Extract the [X, Y] coordinate from the center of the cell holding the provided text.  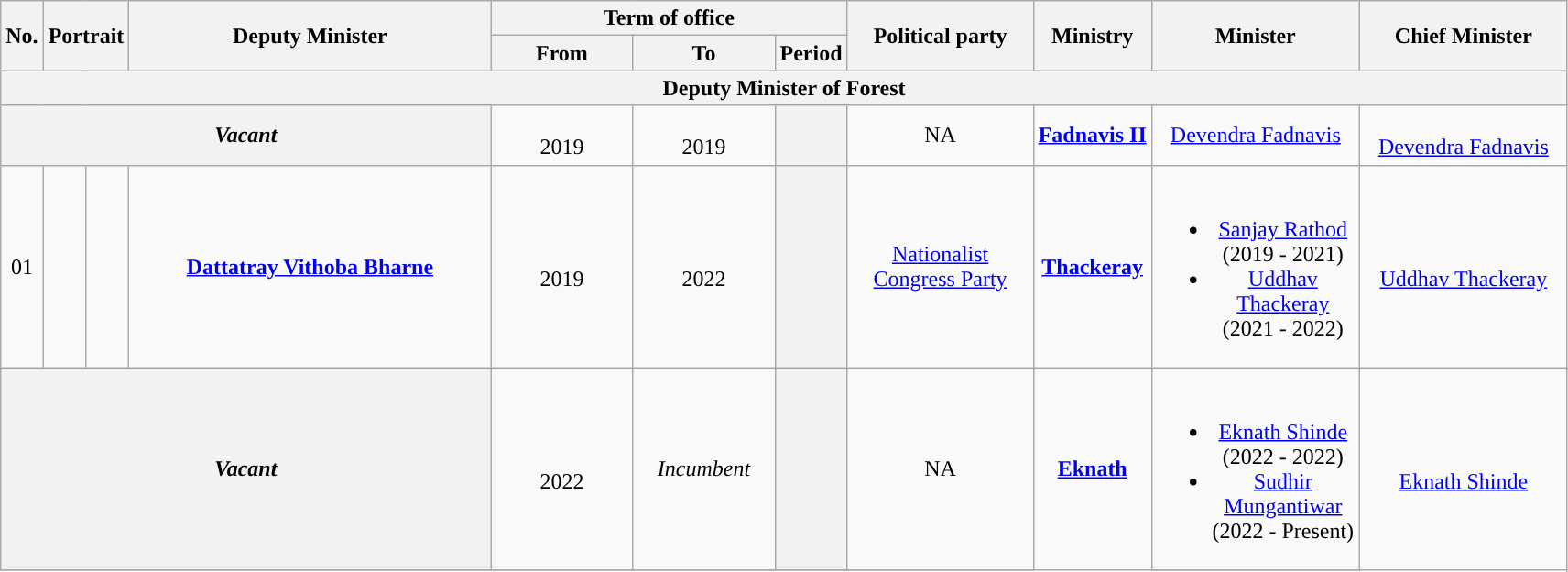
Deputy Minister of Forest [784, 88]
Minister [1255, 36]
Uddhav Thackeray [1464, 266]
Fadnavis II [1092, 136]
Political party [940, 36]
Ministry [1092, 36]
Deputy Minister [310, 36]
Chief Minister [1464, 36]
Period [811, 53]
Nationalist Congress Party [940, 266]
Portrait [86, 36]
Thackeray [1092, 266]
No. [22, 36]
To [703, 53]
From [562, 53]
Eknath [1092, 469]
Dattatray Vithoba Bharne [310, 266]
Eknath Shinde [1464, 469]
Term of office [669, 18]
Sanjay Rathod(2019 - 2021)Uddhav Thackeray (2021 - 2022) [1255, 266]
Incumbent [703, 469]
Eknath Shinde(2022 - 2022)Sudhir Mungantiwar (2022 - Present) [1255, 469]
01 [22, 266]
